Extract the (x, y) coordinate from the center of the cell holding the provided text.  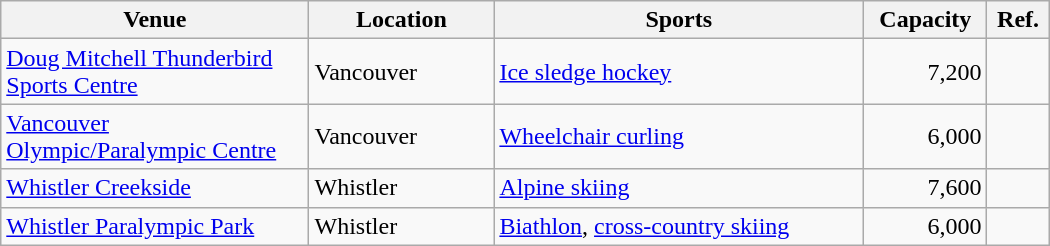
Whistler Paralympic Park (155, 226)
Ice sledge hockey (679, 72)
7,200 (926, 72)
Vancouver Olympic/Paralympic Centre (155, 136)
Sports (679, 20)
7,600 (926, 188)
Doug Mitchell Thunderbird Sports Centre (155, 72)
Venue (155, 20)
Alpine skiing (679, 188)
Whistler Creekside (155, 188)
Capacity (926, 20)
Wheelchair curling (679, 136)
Biathlon, cross-country skiing (679, 226)
Location (402, 20)
Ref. (1018, 20)
